Output the [x, y] coordinate of the center of the cell containing the given text.  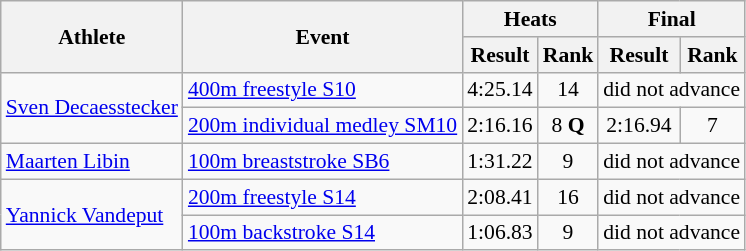
Heats [530, 19]
Maarten Libin [92, 162]
2:16.94 [638, 126]
1:31.22 [500, 162]
1:06.83 [500, 233]
Sven Decaesstecker [92, 108]
14 [568, 90]
Yannick Vandeput [92, 214]
100m breaststroke SB6 [322, 162]
2:16.16 [500, 126]
Athlete [92, 36]
200m individual medley SM10 [322, 126]
4:25.14 [500, 90]
8 Q [568, 126]
100m backstroke S14 [322, 233]
7 [712, 126]
Final [672, 19]
Event [322, 36]
2:08.41 [500, 197]
400m freestyle S10 [322, 90]
200m freestyle S14 [322, 197]
16 [568, 197]
